Identify which cell holds the provided text, then report its (x, y) central coordinate. 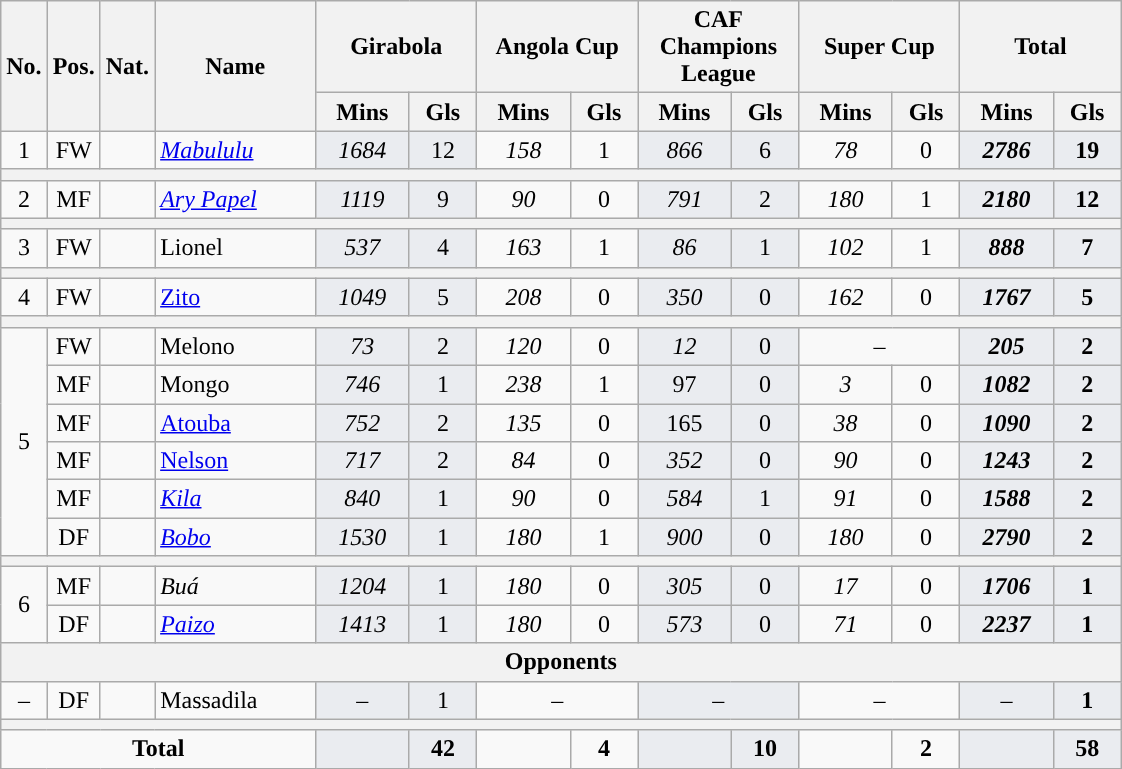
866 (684, 150)
38 (846, 423)
Melono (236, 346)
Buá (236, 586)
537 (362, 248)
888 (1006, 248)
73 (362, 346)
1049 (362, 297)
352 (684, 461)
1090 (1006, 423)
71 (846, 624)
1706 (1006, 586)
58 (1087, 749)
350 (684, 297)
Angola Cup (558, 47)
Super Cup (880, 47)
1767 (1006, 297)
Ary Papel (236, 199)
2786 (1006, 150)
Opponents (561, 662)
717 (362, 461)
17 (846, 586)
305 (684, 586)
Nelson (236, 461)
135 (524, 423)
573 (684, 624)
1413 (362, 624)
1082 (1006, 384)
42 (443, 749)
86 (684, 248)
Kila (236, 499)
91 (846, 499)
746 (362, 384)
163 (524, 248)
9 (443, 199)
7 (1087, 248)
Girabola (396, 47)
84 (524, 461)
Zito (236, 297)
238 (524, 384)
1204 (362, 586)
Massadila (236, 700)
158 (524, 150)
Mongo (236, 384)
752 (362, 423)
78 (846, 150)
Name (236, 66)
No. (24, 66)
19 (1087, 150)
1588 (1006, 499)
Bobo (236, 537)
840 (362, 499)
1119 (362, 199)
2180 (1006, 199)
102 (846, 248)
165 (684, 423)
120 (524, 346)
584 (684, 499)
CAF Champions League (718, 47)
10 (765, 749)
205 (1006, 346)
Nat. (127, 66)
208 (524, 297)
1684 (362, 150)
97 (684, 384)
2237 (1006, 624)
2790 (1006, 537)
900 (684, 537)
162 (846, 297)
Lionel (236, 248)
1530 (362, 537)
Pos. (74, 66)
Paizo (236, 624)
791 (684, 199)
1243 (1006, 461)
Mabululu (236, 150)
Atouba (236, 423)
